Output the (X, Y) coordinate of the center of the cell containing the given text.  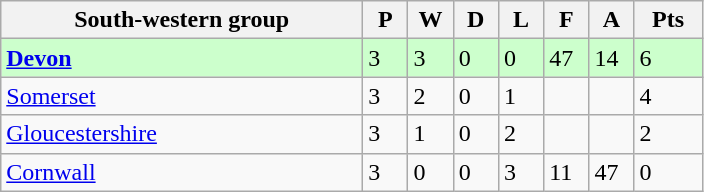
11 (566, 172)
W (430, 20)
Pts (668, 20)
L (520, 20)
Devon (182, 58)
D (476, 20)
14 (612, 58)
A (612, 20)
South-western group (182, 20)
P (386, 20)
Gloucestershire (182, 134)
Cornwall (182, 172)
F (566, 20)
4 (668, 96)
6 (668, 58)
Somerset (182, 96)
